Capture the cell that displays the provided text and extract its (X, Y) central coordinate. 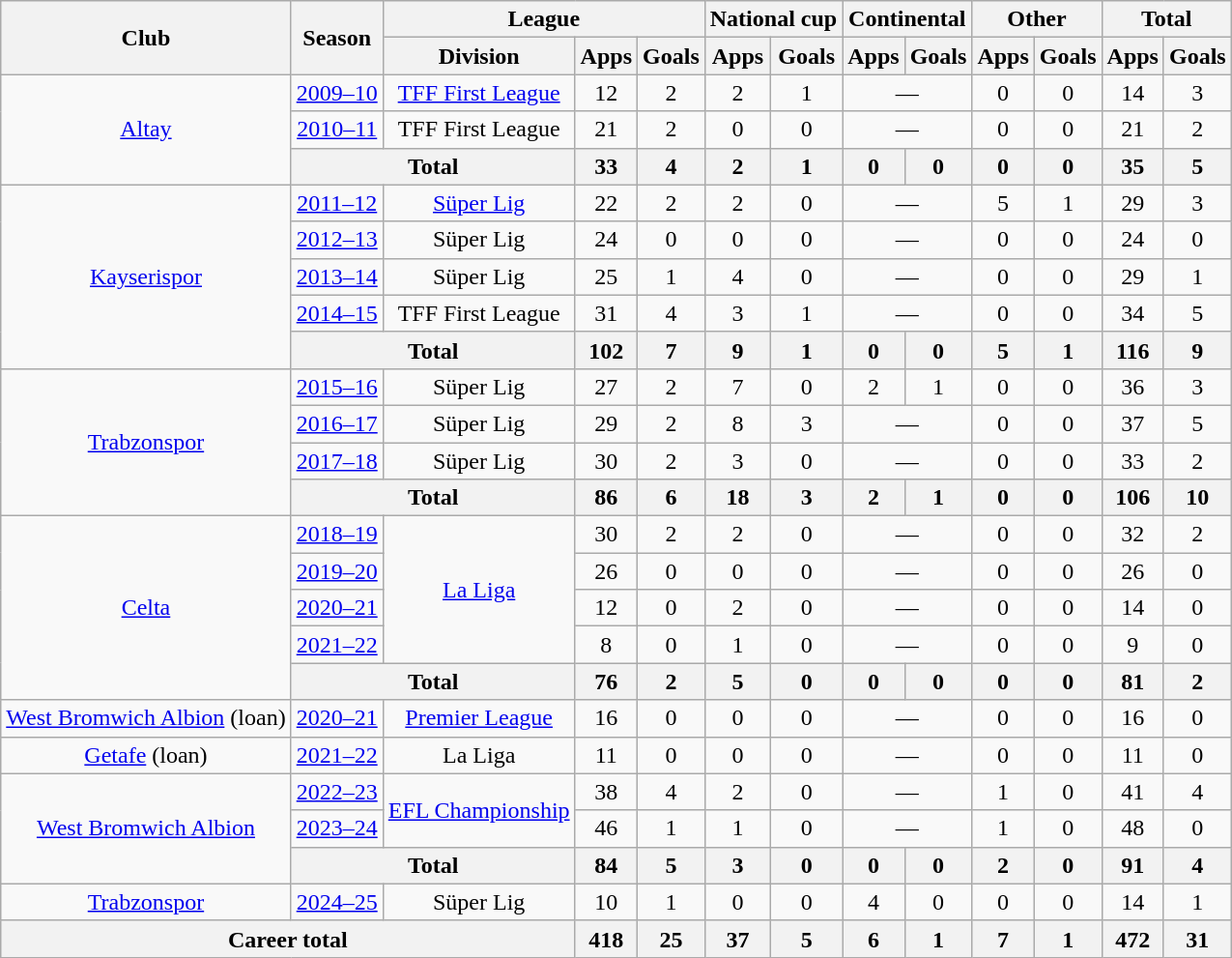
76 (606, 682)
2022–23 (336, 792)
84 (606, 865)
League (543, 19)
18 (737, 498)
36 (1132, 387)
West Bromwich Albion (loan) (146, 718)
Premier League (479, 718)
2014–15 (336, 313)
Club (146, 38)
Career total (288, 939)
86 (606, 498)
Season (336, 38)
91 (1132, 865)
2011–12 (336, 203)
2019–20 (336, 571)
Division (479, 56)
2023–24 (336, 828)
35 (1132, 166)
2016–17 (336, 423)
Kayserispor (146, 276)
2024–25 (336, 902)
32 (1132, 535)
Continental (907, 19)
116 (1132, 350)
472 (1132, 939)
2015–16 (336, 387)
2017–18 (336, 461)
Celta (146, 608)
38 (606, 792)
46 (606, 828)
2012–13 (336, 240)
34 (1132, 313)
48 (1132, 828)
81 (1132, 682)
Altay (146, 130)
2010–11 (336, 130)
2009–10 (336, 93)
Other (1037, 19)
2013–14 (336, 276)
102 (606, 350)
National cup (773, 19)
106 (1132, 498)
Getafe (loan) (146, 755)
EFL Championship (479, 810)
2018–19 (336, 535)
27 (606, 387)
41 (1132, 792)
22 (606, 203)
418 (606, 939)
West Bromwich Albion (146, 828)
